Detect which cell encompasses the target text, then output its [x, y] center coordinate. 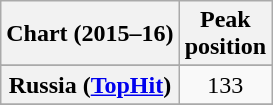
Russia (TopHit) [90, 85]
Peakposition [225, 34]
Chart (2015–16) [90, 34]
133 [225, 85]
